For the text-containing cell, return its midpoint in [X, Y] coordinate format. 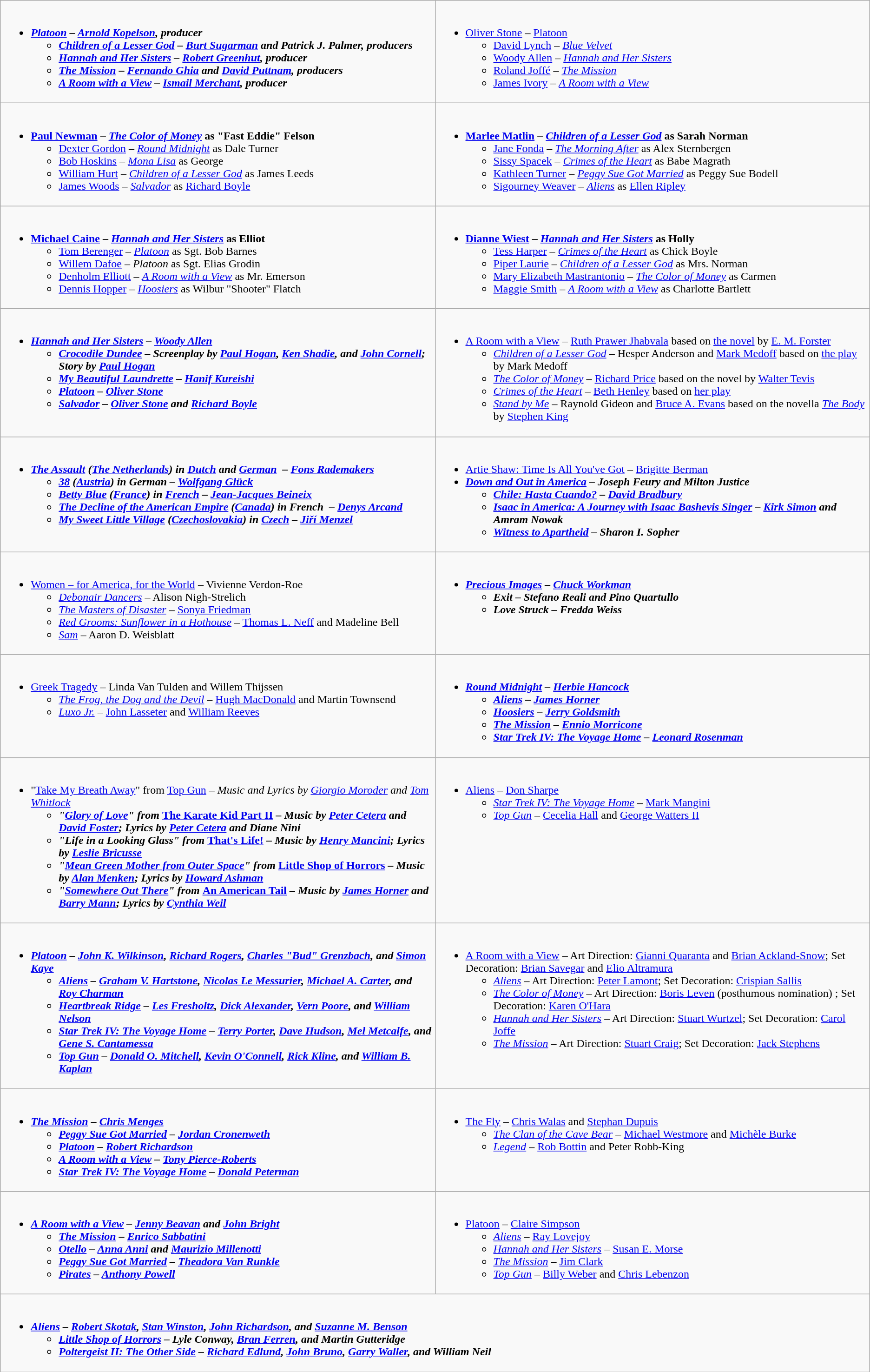
Precious Images – Chuck WorkmanExit – Stefano Reali and Pino QuartulloLove Struck – Fredda Weiss [652, 603]
Platoon – Claire SimpsonAliens – Ray LovejoyHannah and Her Sisters – Susan E. MorseThe Mission – Jim ClarkTop Gun – Billy Weber and Chris Lebenzon [652, 1242]
Aliens – Don SharpeStar Trek IV: The Voyage Home – Mark ManginiTop Gun – Cecelia Hall and George Watters II [652, 840]
The Fly – Chris Walas and Stephan DupuisThe Clan of the Cave Bear – Michael Westmore and Michèle BurkeLegend – Rob Bottin and Peter Robb-King [652, 1140]
Oliver Stone – PlatoonDavid Lynch – Blue VelvetWoody Allen – Hannah and Her SistersRoland Joffé – The MissionJames Ivory – A Room with a View [652, 52]
